Output the (X, Y) coordinate of the center of the cell containing the given text.  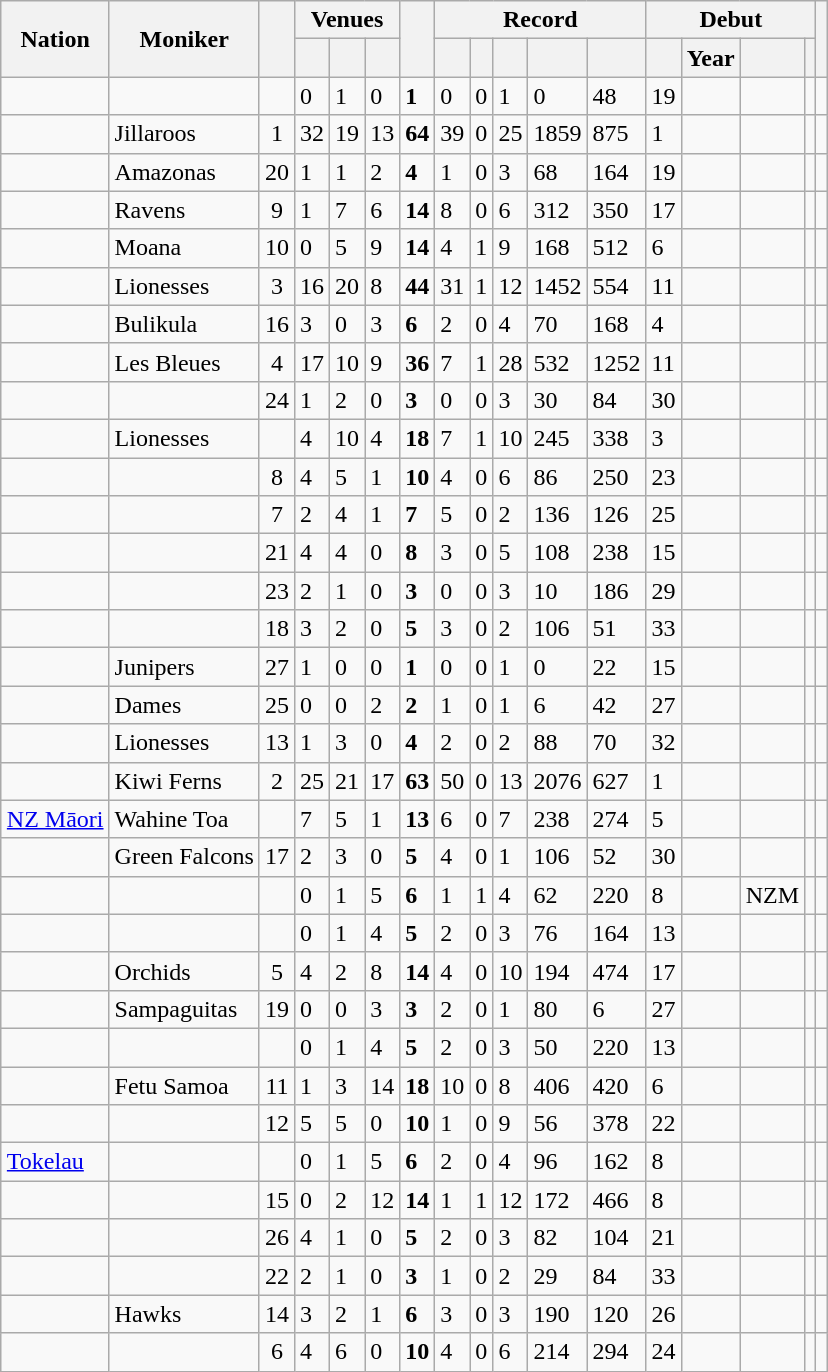
Moniker (184, 39)
80 (558, 1009)
Green Falcons (184, 857)
532 (558, 362)
875 (616, 134)
Amazonas (184, 172)
126 (616, 515)
Fetu Samoa (184, 1085)
Nation (55, 39)
Kiwi Ferns (184, 781)
406 (558, 1085)
378 (616, 1124)
39 (452, 134)
Debut (731, 20)
Sampaguitas (184, 1009)
2076 (558, 781)
NZM (772, 895)
420 (616, 1085)
294 (616, 1352)
312 (558, 210)
48 (616, 96)
Year (710, 58)
162 (616, 1162)
86 (558, 477)
44 (418, 286)
36 (418, 362)
56 (558, 1124)
Record (540, 20)
627 (616, 781)
554 (616, 286)
88 (558, 743)
474 (616, 971)
Venues (346, 20)
1452 (558, 286)
194 (558, 971)
76 (558, 933)
Moana (184, 248)
Jillaroos (184, 134)
Les Bleues (184, 362)
274 (616, 819)
136 (558, 515)
214 (558, 1352)
Junipers (184, 667)
Orchids (184, 971)
466 (616, 1200)
172 (558, 1200)
42 (616, 705)
338 (616, 438)
52 (616, 857)
186 (616, 591)
51 (616, 629)
62 (558, 895)
28 (510, 362)
104 (616, 1238)
68 (558, 172)
Wahine Toa (184, 819)
250 (616, 477)
Tokelau (55, 1162)
Hawks (184, 1314)
350 (616, 210)
NZ Māori (55, 819)
1859 (558, 134)
64 (418, 134)
96 (558, 1162)
Dames (184, 705)
1252 (616, 362)
63 (418, 781)
Bulikula (184, 324)
190 (558, 1314)
31 (452, 286)
Ravens (184, 210)
108 (558, 553)
120 (616, 1314)
512 (616, 248)
82 (558, 1238)
245 (558, 438)
